Extract the (x, y) coordinate from the center of the cell holding the provided text.  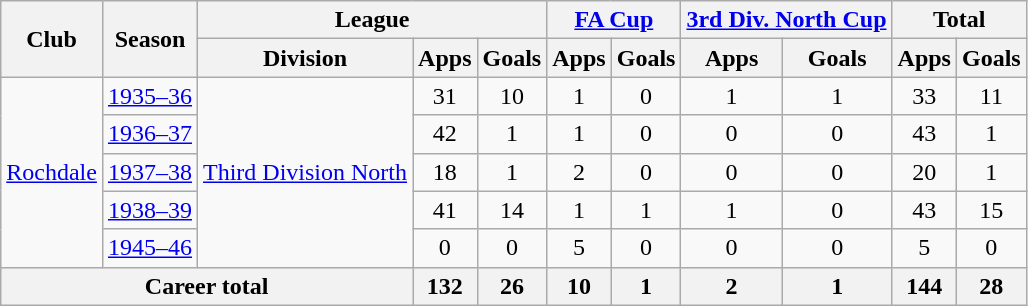
FA Cup (614, 20)
20 (924, 172)
1935–36 (150, 96)
League (372, 20)
31 (445, 96)
Division (306, 58)
Career total (207, 286)
14 (512, 210)
28 (991, 286)
132 (445, 286)
15 (991, 210)
41 (445, 210)
Total (959, 20)
11 (991, 96)
3rd Div. North Cup (786, 20)
144 (924, 286)
42 (445, 134)
33 (924, 96)
26 (512, 286)
1937–38 (150, 172)
Season (150, 39)
Rochdale (52, 172)
Third Division North (306, 172)
1938–39 (150, 210)
18 (445, 172)
1936–37 (150, 134)
Club (52, 39)
1945–46 (150, 248)
